Detect which cell encompasses the target text, then output its [X, Y] center coordinate. 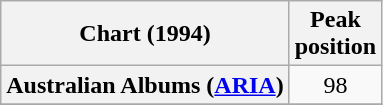
Chart (1994) [145, 34]
Peakposition [335, 34]
98 [335, 85]
Australian Albums (ARIA) [145, 85]
